Search for the cell housing the specified text and yield its (x, y) center coordinate. 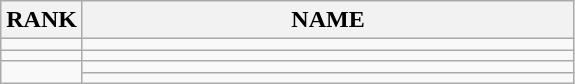
NAME (328, 20)
RANK (42, 20)
